Detect which cell encompasses the target text, then output its [x, y] center coordinate. 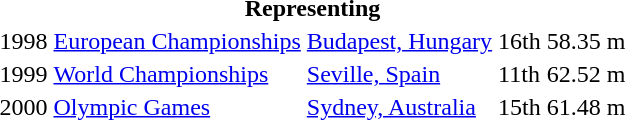
11th [520, 74]
European Championships [177, 41]
World Championships [177, 74]
16th [520, 41]
Budapest, Hungary [399, 41]
Seville, Spain [399, 74]
